Provide the [X, Y] coordinate of the cell's center where the given text is located.  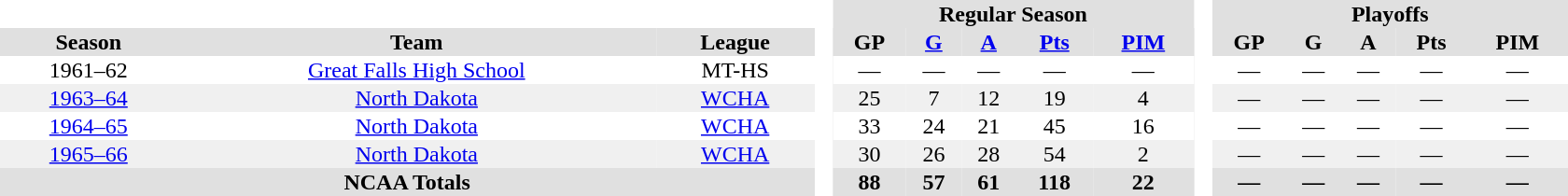
12 [989, 98]
1963–64 [89, 98]
19 [1055, 98]
7 [933, 98]
MT-HS [735, 70]
22 [1143, 182]
30 [870, 154]
118 [1055, 182]
26 [933, 154]
Team [416, 42]
1964–65 [89, 126]
Regular Season [1014, 14]
NCAA Totals [407, 182]
Great Falls High School [416, 70]
4 [1143, 98]
45 [1055, 126]
2 [1143, 154]
28 [989, 154]
88 [870, 182]
1961–62 [89, 70]
Season [89, 42]
1965–66 [89, 154]
21 [989, 126]
33 [870, 126]
League [735, 42]
16 [1143, 126]
57 [933, 182]
61 [989, 182]
25 [870, 98]
24 [933, 126]
Playoffs [1391, 14]
54 [1055, 154]
